Locate the cell with the specified text and output its (X, Y) center coordinate. 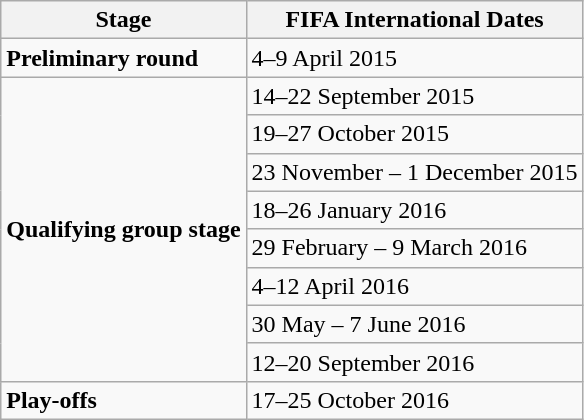
30 May – 7 June 2016 (414, 324)
4–9 April 2015 (414, 58)
17–25 October 2016 (414, 400)
23 November – 1 December 2015 (414, 172)
Play-offs (124, 400)
FIFA International Dates (414, 20)
Preliminary round (124, 58)
18–26 January 2016 (414, 210)
Qualifying group stage (124, 229)
4–12 April 2016 (414, 286)
19–27 October 2015 (414, 134)
14–22 September 2015 (414, 96)
29 February – 9 March 2016 (414, 248)
Stage (124, 20)
12–20 September 2016 (414, 362)
